Identify which cell holds the provided text, then report its [X, Y] central coordinate. 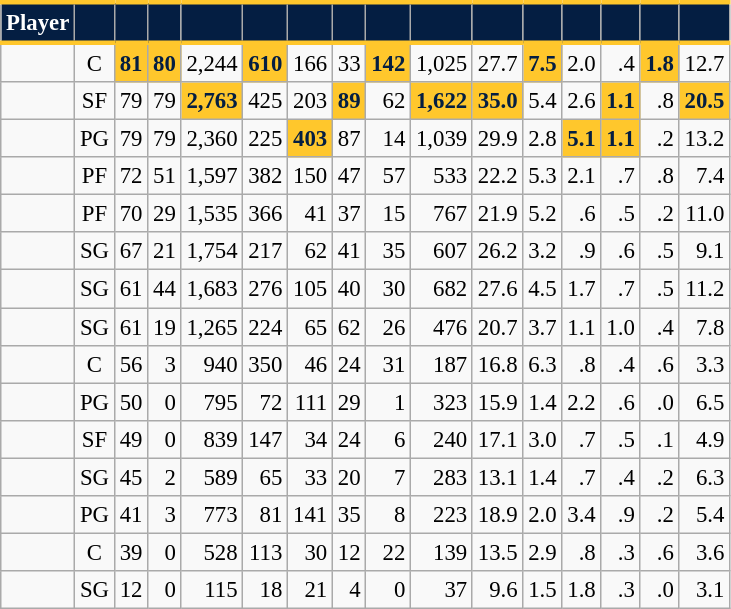
142 [388, 62]
795 [212, 402]
39 [130, 552]
.1 [660, 439]
610 [266, 62]
2,763 [212, 101]
22.2 [497, 176]
7.8 [704, 327]
240 [442, 439]
7.5 [542, 62]
533 [442, 176]
276 [266, 289]
50 [130, 402]
1,265 [212, 327]
8 [388, 515]
2,244 [212, 62]
3.6 [704, 552]
49 [130, 439]
6.5 [704, 402]
27.6 [497, 289]
26.2 [497, 251]
34 [310, 439]
31 [388, 364]
528 [212, 552]
139 [442, 552]
27.7 [497, 62]
224 [266, 327]
47 [348, 176]
1,754 [212, 251]
1,039 [442, 139]
22 [388, 552]
1.5 [542, 590]
21.9 [497, 214]
2.2 [582, 402]
403 [310, 139]
12.7 [704, 62]
166 [310, 62]
67 [130, 251]
382 [266, 176]
14 [388, 139]
111 [310, 402]
2.9 [542, 552]
1,025 [442, 62]
2.6 [582, 101]
2,360 [212, 139]
16.8 [497, 364]
9.1 [704, 251]
3.2 [542, 251]
607 [442, 251]
141 [310, 515]
682 [442, 289]
7.4 [704, 176]
5.1 [582, 139]
2.8 [542, 139]
3.4 [582, 515]
350 [266, 364]
147 [266, 439]
1,535 [212, 214]
13.2 [704, 139]
1.7 [582, 289]
589 [212, 477]
6 [388, 439]
767 [442, 214]
1,622 [442, 101]
11.2 [704, 289]
1,683 [212, 289]
4.5 [542, 289]
366 [266, 214]
18.9 [497, 515]
44 [164, 289]
45 [130, 477]
11.0 [704, 214]
425 [266, 101]
17.1 [497, 439]
476 [442, 327]
940 [212, 364]
3.3 [704, 364]
15.9 [497, 402]
15 [388, 214]
1,597 [212, 176]
187 [442, 364]
3.0 [542, 439]
26 [388, 327]
223 [442, 515]
7 [388, 477]
773 [212, 515]
20 [348, 477]
150 [310, 176]
4 [348, 590]
19 [164, 327]
1 [388, 402]
323 [442, 402]
89 [348, 101]
5.2 [542, 214]
Player [38, 22]
113 [266, 552]
5.3 [542, 176]
29.9 [497, 139]
56 [130, 364]
3.1 [704, 590]
57 [388, 176]
2 [164, 477]
13.1 [497, 477]
20.5 [704, 101]
217 [266, 251]
1.0 [620, 327]
87 [348, 139]
35.0 [497, 101]
70 [130, 214]
40 [348, 289]
51 [164, 176]
2.1 [582, 176]
203 [310, 101]
13.5 [497, 552]
80 [164, 62]
105 [310, 289]
9.6 [497, 590]
46 [310, 364]
4.9 [704, 439]
839 [212, 439]
20.7 [497, 327]
18 [266, 590]
225 [266, 139]
283 [442, 477]
115 [212, 590]
3.7 [542, 327]
